Return [x, y] of the center of cell containing provided text 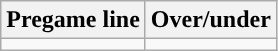
Over/under [210, 20]
Pregame line [74, 20]
